Detect which cell encompasses the target text, then output its (x, y) center coordinate. 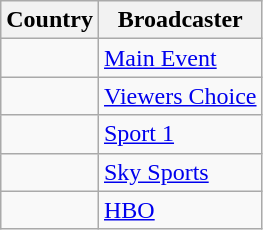
Main Event (180, 58)
Sky Sports (180, 172)
HBO (180, 210)
Country (50, 20)
Sport 1 (180, 134)
Viewers Choice (180, 96)
Broadcaster (180, 20)
